For the text-containing cell, return its midpoint in (X, Y) coordinate format. 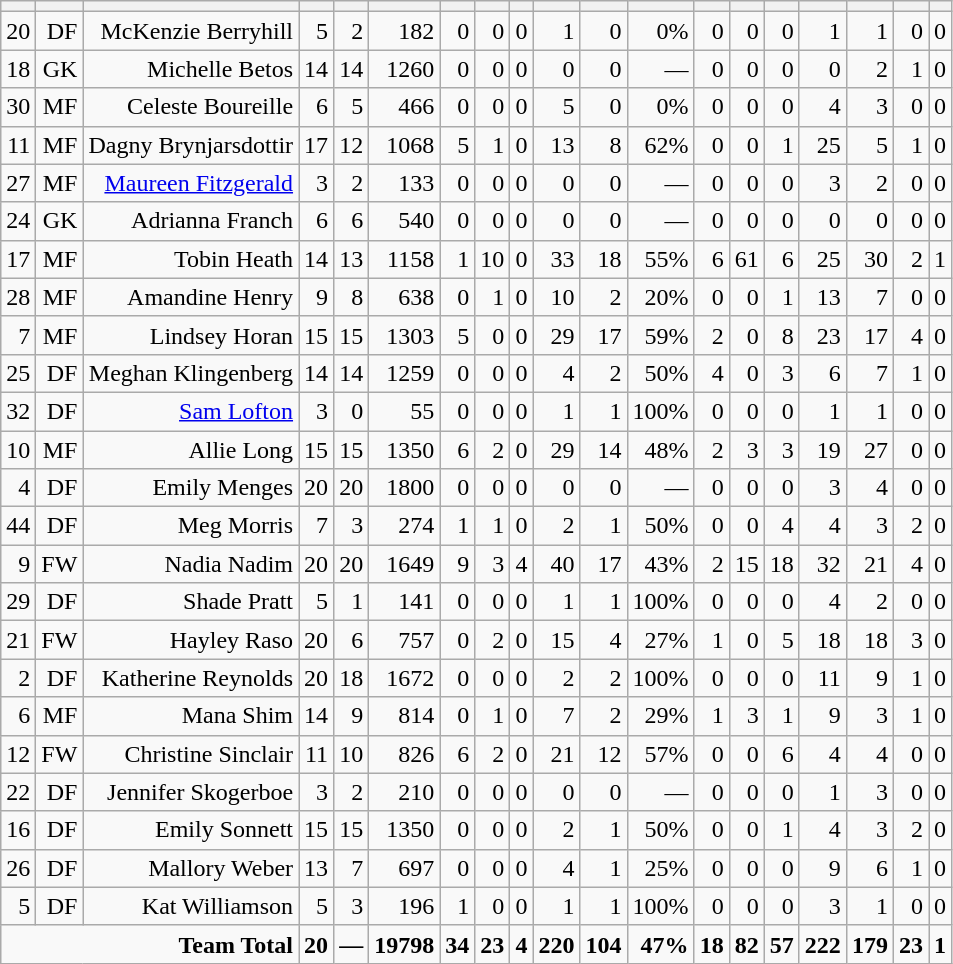
33 (556, 259)
274 (404, 526)
179 (870, 944)
29% (660, 716)
59% (660, 335)
Mallory Weber (191, 868)
16 (18, 830)
1649 (404, 564)
814 (404, 716)
Kat Williamson (191, 906)
1260 (404, 69)
Dagny Brynjarsdottir (191, 145)
Emily Menges (191, 488)
196 (404, 906)
48% (660, 449)
1259 (404, 373)
Nadia Nadim (191, 564)
34 (458, 944)
826 (404, 754)
Hayley Raso (191, 640)
182 (404, 31)
Mana Shim (191, 716)
40 (556, 564)
1303 (404, 335)
82 (746, 944)
62% (660, 145)
47% (660, 944)
19 (822, 449)
Sam Lofton (191, 411)
McKenzie Berryhill (191, 31)
Amandine Henry (191, 297)
Katherine Reynolds (191, 678)
Jennifer Skogerboe (191, 792)
1158 (404, 259)
Christine Sinclair (191, 754)
Michelle Betos (191, 69)
466 (404, 107)
Allie Long (191, 449)
141 (404, 602)
757 (404, 640)
19798 (404, 944)
210 (404, 792)
222 (822, 944)
540 (404, 221)
133 (404, 183)
61 (746, 259)
1800 (404, 488)
57 (782, 944)
55% (660, 259)
1068 (404, 145)
25% (660, 868)
1672 (404, 678)
Celeste Boureille (191, 107)
43% (660, 564)
104 (604, 944)
55 (404, 411)
Tobin Heath (191, 259)
57% (660, 754)
26 (18, 868)
697 (404, 868)
44 (18, 526)
220 (556, 944)
638 (404, 297)
Meg Morris (191, 526)
Lindsey Horan (191, 335)
27% (660, 640)
24 (18, 221)
20% (660, 297)
28 (18, 297)
Maureen Fitzgerald (191, 183)
Team Total (150, 944)
22 (18, 792)
Shade Pratt (191, 602)
Adrianna Franch (191, 221)
Meghan Klingenberg (191, 373)
Emily Sonnett (191, 830)
